Scan for the cell matching the given text and deliver its [x, y] coordinate at center. 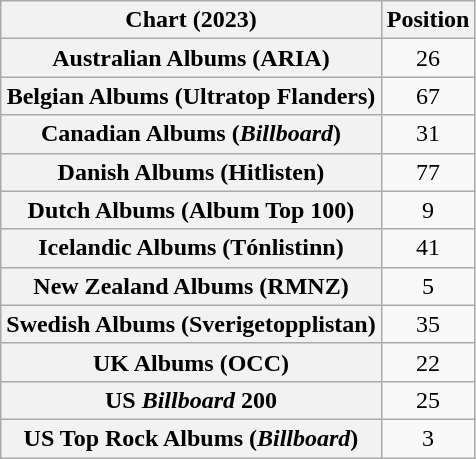
25 [428, 400]
US Top Rock Albums (Billboard) [191, 438]
9 [428, 210]
US Billboard 200 [191, 400]
Belgian Albums (Ultratop Flanders) [191, 96]
77 [428, 172]
Canadian Albums (Billboard) [191, 134]
Swedish Albums (Sverigetopplistan) [191, 324]
Dutch Albums (Album Top 100) [191, 210]
Position [428, 20]
New Zealand Albums (RMNZ) [191, 286]
Danish Albums (Hitlisten) [191, 172]
26 [428, 58]
Australian Albums (ARIA) [191, 58]
Icelandic Albums (Tónlistinn) [191, 248]
Chart (2023) [191, 20]
41 [428, 248]
22 [428, 362]
67 [428, 96]
31 [428, 134]
5 [428, 286]
35 [428, 324]
UK Albums (OCC) [191, 362]
3 [428, 438]
